Pinpoint the cell where the given text exists, returning its [x, y] midpoint coordinate. 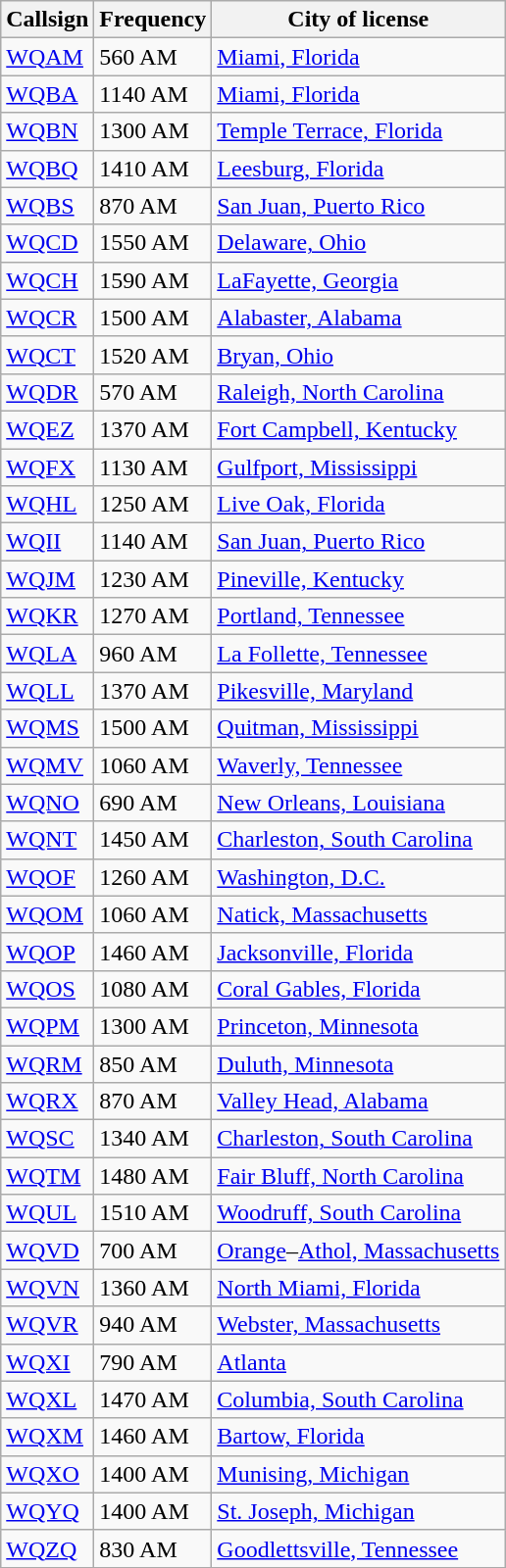
Atlanta [359, 1362]
WQKR [47, 616]
WQUL [47, 1213]
960 AM [153, 654]
WQBS [47, 206]
Leesburg, Florida [359, 169]
WQLA [47, 654]
Munising, Michigan [359, 1474]
WQOS [47, 989]
WQXO [47, 1474]
Duluth, Minnesota [359, 1063]
WQXI [47, 1362]
WQBA [47, 94]
WQSC [47, 1139]
WQMV [47, 765]
WQII [47, 542]
1480 AM [153, 1176]
WQOF [47, 877]
WQCR [47, 318]
WQVD [47, 1250]
Jacksonville, Florida [359, 952]
Portland, Tennessee [359, 616]
1550 AM [153, 243]
St. Joseph, Michigan [359, 1511]
1080 AM [153, 989]
850 AM [153, 1063]
WQYQ [47, 1511]
WQFX [47, 467]
WQOP [47, 952]
Frequency [153, 20]
WQBQ [47, 169]
1450 AM [153, 840]
WQPM [47, 1026]
1130 AM [153, 467]
Temple Terrace, Florida [359, 131]
690 AM [153, 803]
700 AM [153, 1250]
Valley Head, Alabama [359, 1102]
830 AM [153, 1548]
1270 AM [153, 616]
City of license [359, 20]
WQDR [47, 392]
1360 AM [153, 1288]
Live Oak, Florida [359, 505]
WQTM [47, 1176]
Pikesville, Maryland [359, 691]
WQNO [47, 803]
WQZQ [47, 1548]
WQHL [47, 505]
570 AM [153, 392]
Pineville, Kentucky [359, 579]
WQRM [47, 1063]
WQRX [47, 1102]
WQLL [47, 691]
Columbia, South Carolina [359, 1399]
WQMS [47, 728]
Fair Bluff, North Carolina [359, 1176]
1250 AM [153, 505]
Delaware, Ohio [359, 243]
WQXM [47, 1437]
Washington, D.C. [359, 877]
1260 AM [153, 877]
1410 AM [153, 169]
WQCD [47, 243]
Fort Campbell, Kentucky [359, 429]
Natick, Massachusetts [359, 914]
Bartow, Florida [359, 1437]
WQJM [47, 579]
1340 AM [153, 1139]
1520 AM [153, 355]
Coral Gables, Florida [359, 989]
Callsign [47, 20]
Goodlettsville, Tennessee [359, 1548]
1470 AM [153, 1399]
560 AM [153, 57]
WQBN [47, 131]
New Orleans, Louisiana [359, 803]
Woodruff, South Carolina [359, 1213]
1510 AM [153, 1213]
La Follette, Tennessee [359, 654]
WQCH [47, 280]
WQAM [47, 57]
WQEZ [47, 429]
WQOM [47, 914]
Gulfport, Mississippi [359, 467]
North Miami, Florida [359, 1288]
Bryan, Ohio [359, 355]
Quitman, Mississippi [359, 728]
WQCT [47, 355]
WQNT [47, 840]
1230 AM [153, 579]
Waverly, Tennessee [359, 765]
Raleigh, North Carolina [359, 392]
WQVR [47, 1325]
Webster, Massachusetts [359, 1325]
Orange–Athol, Massachusetts [359, 1250]
790 AM [153, 1362]
1590 AM [153, 280]
LaFayette, Georgia [359, 280]
WQVN [47, 1288]
940 AM [153, 1325]
Alabaster, Alabama [359, 318]
WQXL [47, 1399]
Princeton, Minnesota [359, 1026]
